Pinpoint the cell where the given text exists, returning its (X, Y) midpoint coordinate. 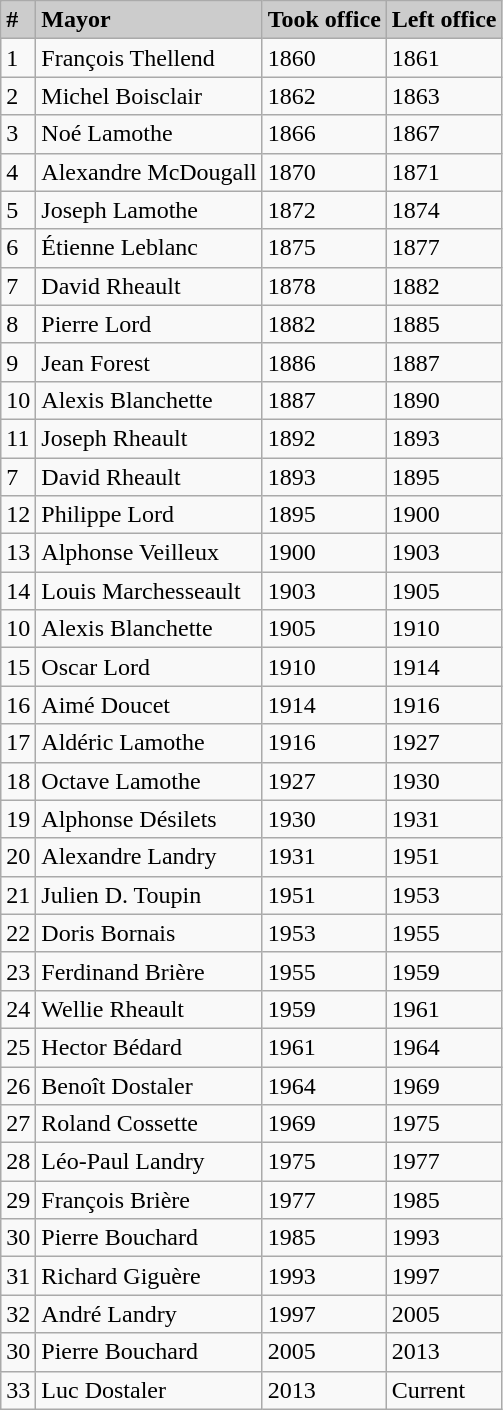
6 (18, 248)
1860 (324, 58)
Hector Bédard (149, 1047)
4 (18, 172)
Aldéric Lamothe (149, 743)
Joseph Lamothe (149, 210)
Pierre Lord (149, 324)
1871 (444, 172)
14 (18, 591)
24 (18, 1009)
Current (444, 1390)
François Brière (149, 1200)
Oscar Lord (149, 667)
# (18, 20)
8 (18, 324)
22 (18, 933)
1863 (444, 96)
Mayor (149, 20)
9 (18, 362)
27 (18, 1124)
3 (18, 134)
1861 (444, 58)
1877 (444, 248)
Ferdinand Brière (149, 971)
11 (18, 438)
Michel Boisclair (149, 96)
Octave Lamothe (149, 781)
12 (18, 515)
1878 (324, 286)
28 (18, 1162)
1862 (324, 96)
31 (18, 1276)
1872 (324, 210)
Benoît Dostaler (149, 1085)
29 (18, 1200)
23 (18, 971)
Alexandre Landry (149, 857)
Alexandre McDougall (149, 172)
16 (18, 705)
Léo-Paul Landry (149, 1162)
1874 (444, 210)
17 (18, 743)
18 (18, 781)
1886 (324, 362)
Alphonse Désilets (149, 819)
Aimé Doucet (149, 705)
15 (18, 667)
2 (18, 96)
Took office (324, 20)
Wellie Rheault (149, 1009)
26 (18, 1085)
Étienne Leblanc (149, 248)
Richard Giguère (149, 1276)
1892 (324, 438)
Doris Bornais (149, 933)
Noé Lamothe (149, 134)
François Thellend (149, 58)
André Landry (149, 1314)
25 (18, 1047)
Luc Dostaler (149, 1390)
Jean Forest (149, 362)
1 (18, 58)
Julien D. Toupin (149, 895)
20 (18, 857)
33 (18, 1390)
Philippe Lord (149, 515)
1870 (324, 172)
Left office (444, 20)
Joseph Rheault (149, 438)
1867 (444, 134)
1885 (444, 324)
1866 (324, 134)
Louis Marchesseault (149, 591)
1890 (444, 400)
Alphonse Veilleux (149, 553)
5 (18, 210)
1875 (324, 248)
32 (18, 1314)
19 (18, 819)
Roland Cossette (149, 1124)
21 (18, 895)
13 (18, 553)
